Extract the (x, y) coordinate from the center of the cell holding the provided text.  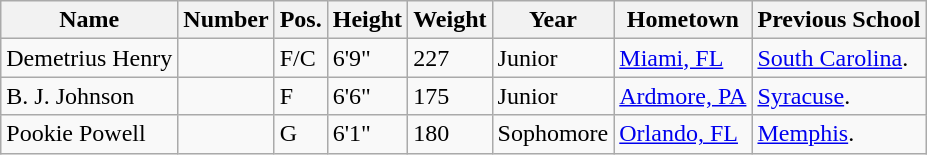
Weight (450, 20)
Height (367, 20)
Demetrius Henry (90, 58)
227 (450, 58)
Sophomore (553, 134)
Pos. (300, 20)
Year (553, 20)
Pookie Powell (90, 134)
6'6" (367, 96)
Number (226, 20)
Syracuse. (839, 96)
Name (90, 20)
6'1" (367, 134)
Ardmore, PA (683, 96)
6'9" (367, 58)
F (300, 96)
Hometown (683, 20)
B. J. Johnson (90, 96)
F/C (300, 58)
G (300, 134)
Memphis. (839, 134)
180 (450, 134)
Previous School (839, 20)
Miami, FL (683, 58)
South Carolina. (839, 58)
Orlando, FL (683, 134)
175 (450, 96)
